Search for the cell housing the specified text and yield its [x, y] center coordinate. 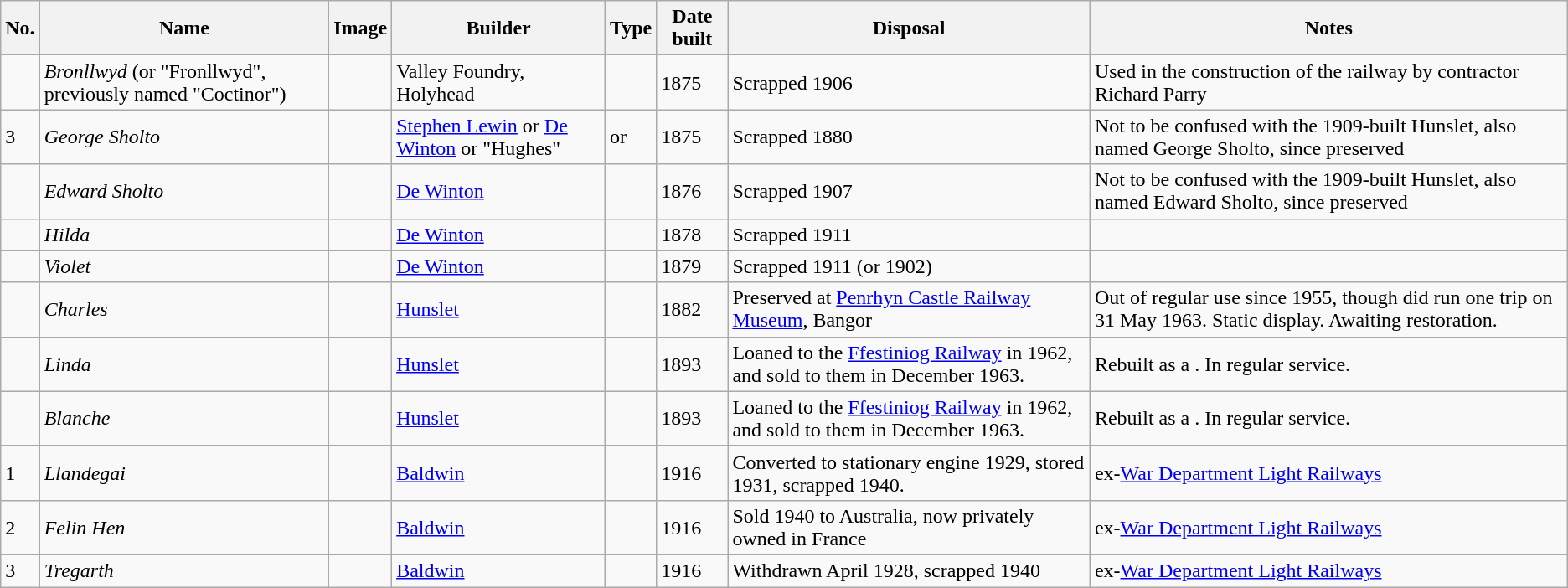
Scrapped 1906 [910, 82]
1878 [692, 235]
Bronllwyd (or "Fronllwyd", previously named "Coctinor") [184, 82]
Linda [184, 364]
Tregarth [184, 570]
1 [20, 472]
Violet [184, 266]
Sold 1940 to Australia, now privately owned in France [910, 528]
1879 [692, 266]
Preserved at Penrhyn Castle Railway Museum, Bangor [910, 310]
Type [632, 28]
Withdrawn April 1928, scrapped 1940 [910, 570]
Scrapped 1911 [910, 235]
Scrapped 1911 (or 1902) [910, 266]
No. [20, 28]
Not to be confused with the 1909-built Hunslet, also named George Sholto, since preserved [1328, 137]
Used in the construction of the railway by contractor Richard Parry [1328, 82]
George Sholto [184, 137]
Stephen Lewin or De Winton or "Hughes" [499, 137]
Name [184, 28]
Hilda [184, 235]
Builder [499, 28]
Scrapped 1907 [910, 191]
1882 [692, 310]
Notes [1328, 28]
Edward Sholto [184, 191]
Felin Hen [184, 528]
Charles [184, 310]
Disposal [910, 28]
1876 [692, 191]
or [632, 137]
Valley Foundry, Holyhead [499, 82]
Out of regular use since 1955, though did run one trip on 31 May 1963. Static display. Awaiting restoration. [1328, 310]
Llandegai [184, 472]
Scrapped 1880 [910, 137]
Not to be confused with the 1909-built Hunslet, also named Edward Sholto, since preserved [1328, 191]
2 [20, 528]
Blanche [184, 419]
Image [360, 28]
Converted to stationary engine 1929, stored 1931, scrapped 1940. [910, 472]
Date built [692, 28]
